Pinpoint the cell where the given text exists, returning its [x, y] midpoint coordinate. 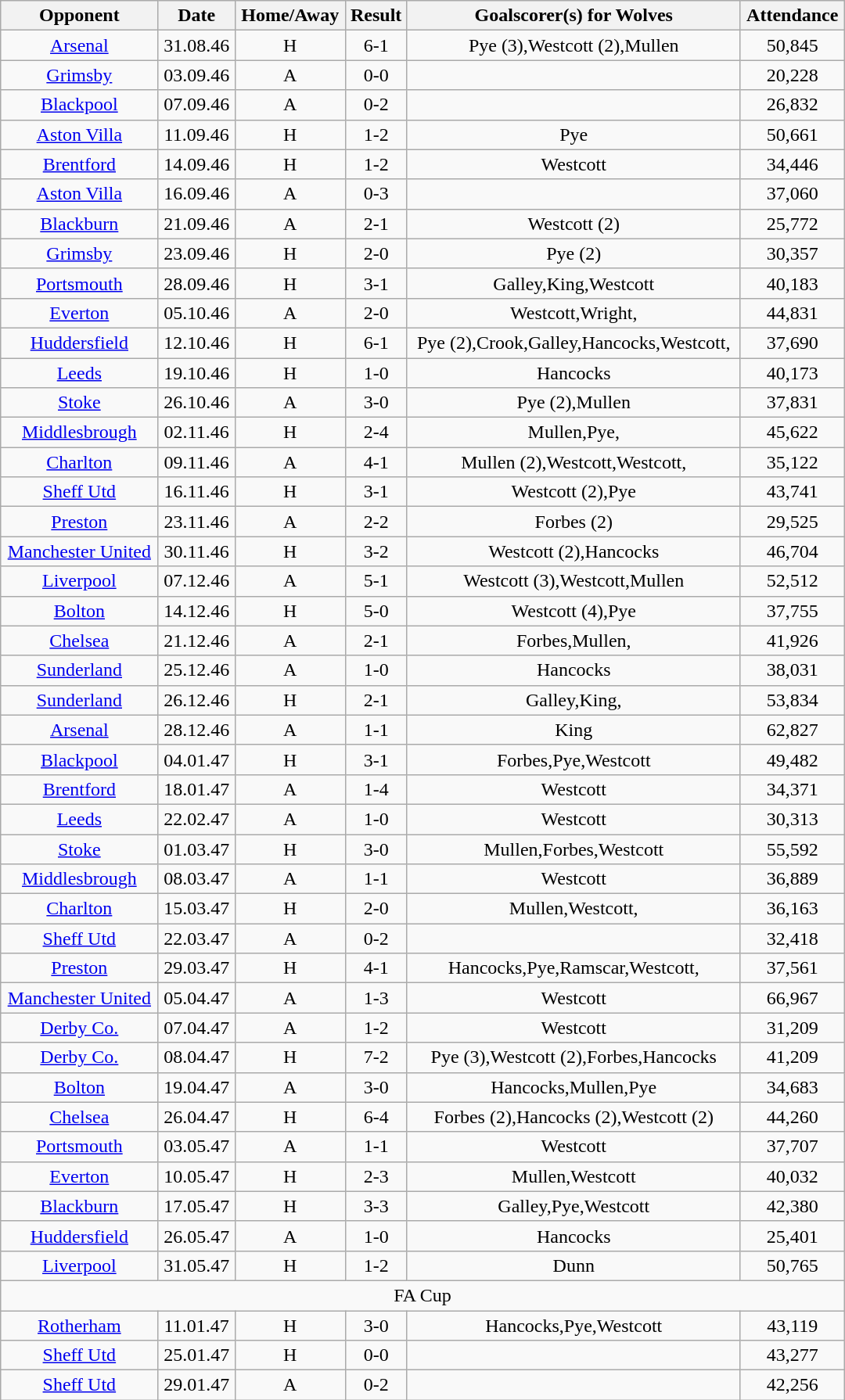
40,183 [792, 283]
King [574, 730]
08.04.47 [196, 1057]
01.03.47 [196, 849]
Galley,King,Westcott [574, 283]
23.09.46 [196, 253]
26.04.47 [196, 1117]
Hancocks,Mullen,Pye [574, 1087]
Forbes,Pye,Westcott [574, 759]
31,209 [792, 1028]
52,512 [792, 581]
21.09.46 [196, 224]
18.01.47 [196, 789]
Dunn [574, 1265]
2-4 [376, 433]
Date [196, 16]
Mullen,Westcott [574, 1176]
30,313 [792, 819]
Pye (3),Westcott (2),Forbes,Hancocks [574, 1057]
41,926 [792, 641]
6-4 [376, 1117]
11.09.46 [196, 135]
Attendance [792, 16]
32,418 [792, 939]
20,228 [792, 75]
26.10.46 [196, 403]
34,446 [792, 164]
1-4 [376, 789]
40,173 [792, 373]
35,122 [792, 462]
02.11.46 [196, 433]
12.10.46 [196, 343]
28.12.46 [196, 730]
Westcott (4),Pye [574, 611]
05.04.47 [196, 998]
03.09.46 [196, 75]
Galley,King, [574, 700]
23.11.46 [196, 522]
22.02.47 [196, 819]
43,741 [792, 492]
29.03.47 [196, 968]
50,845 [792, 45]
36,163 [792, 909]
44,260 [792, 1117]
26,832 [792, 105]
37,690 [792, 343]
38,031 [792, 670]
Westcott (2),Pye [574, 492]
19.04.47 [196, 1087]
Pye (2),Mullen [574, 403]
37,060 [792, 194]
FA Cup [422, 1295]
Result [376, 16]
Hancocks,Pye,Westcott [574, 1326]
53,834 [792, 700]
09.11.46 [196, 462]
29.01.47 [196, 1385]
05.10.46 [196, 313]
37,755 [792, 611]
37,831 [792, 403]
49,482 [792, 759]
25.01.47 [196, 1355]
41,209 [792, 1057]
Mullen (2),Westcott,Westcott, [574, 462]
29,525 [792, 522]
37,707 [792, 1147]
Rotherham [80, 1326]
42,256 [792, 1385]
43,277 [792, 1355]
Forbes (2),Hancocks (2),Westcott (2) [574, 1117]
17.05.47 [196, 1206]
66,967 [792, 998]
07.12.46 [196, 581]
Goalscorer(s) for Wolves [574, 16]
Forbes,Mullen, [574, 641]
26.12.46 [196, 700]
37,561 [792, 968]
1-3 [376, 998]
3-3 [376, 1206]
10.05.47 [196, 1176]
46,704 [792, 551]
25,401 [792, 1236]
2-3 [376, 1176]
Home/Away [289, 16]
43,119 [792, 1326]
30,357 [792, 253]
0-3 [376, 194]
Galley,Pye,Westcott [574, 1206]
Westcott (2) [574, 224]
Westcott (2),Hancocks [574, 551]
Opponent [80, 16]
07.04.47 [196, 1028]
34,683 [792, 1087]
25.12.46 [196, 670]
55,592 [792, 849]
15.03.47 [196, 909]
21.12.46 [196, 641]
7-2 [376, 1057]
19.10.46 [196, 373]
26.05.47 [196, 1236]
04.01.47 [196, 759]
Westcott (3),Westcott,Mullen [574, 581]
5-0 [376, 611]
42,380 [792, 1206]
22.03.47 [196, 939]
31.05.47 [196, 1265]
30.11.46 [196, 551]
08.03.47 [196, 879]
16.11.46 [196, 492]
Forbes (2) [574, 522]
14.12.46 [196, 611]
16.09.46 [196, 194]
Pye (3),Westcott (2),Mullen [574, 45]
44,831 [792, 313]
36,889 [792, 879]
Hancocks,Pye,Ramscar,Westcott, [574, 968]
50,661 [792, 135]
07.09.46 [196, 105]
62,827 [792, 730]
Pye (2),Crook,Galley,Hancocks,Westcott, [574, 343]
2-2 [376, 522]
Pye (2) [574, 253]
Mullen,Westcott, [574, 909]
Mullen,Forbes,Westcott [574, 849]
5-1 [376, 581]
25,772 [792, 224]
Westcott,Wright, [574, 313]
34,371 [792, 789]
45,622 [792, 433]
31.08.46 [196, 45]
11.01.47 [196, 1326]
28.09.46 [196, 283]
14.09.46 [196, 164]
50,765 [792, 1265]
40,032 [792, 1176]
03.05.47 [196, 1147]
Pye [574, 135]
3-2 [376, 551]
Mullen,Pye, [574, 433]
